For the text-containing cell, return its midpoint in (x, y) coordinate format. 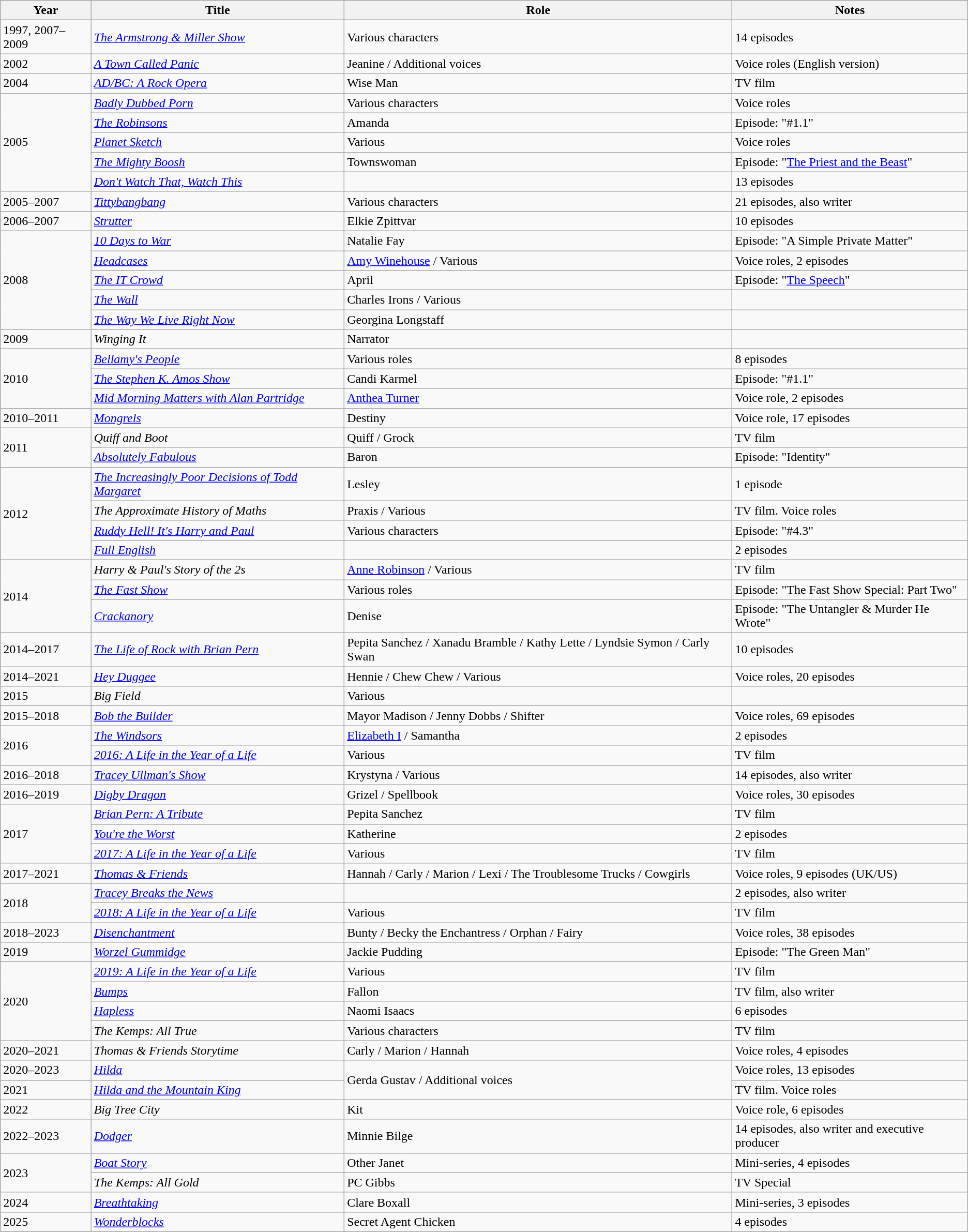
Voice roles, 69 episodes (850, 716)
2022 (46, 1109)
Elizabeth I / Samantha (538, 735)
2018–2023 (46, 933)
Boat Story (217, 1163)
Thomas & Friends (217, 873)
2014–2017 (46, 650)
Hannah / Carly / Marion / Lexi / The Troublesome Trucks / Cowgirls (538, 873)
Naomi Isaacs (538, 1011)
Crackanory (217, 617)
2014 (46, 596)
PC Gibbs (538, 1182)
Krystyna / Various (538, 775)
Grizel / Spellbook (538, 794)
Georgina Longstaff (538, 320)
2022–2023 (46, 1136)
Big Field (217, 696)
Bob the Builder (217, 716)
2020–2021 (46, 1050)
Wise Man (538, 83)
2016 (46, 745)
Worzel Gummidge (217, 952)
The Stephen K. Amos Show (217, 379)
Episode: "The Green Man" (850, 952)
The Kemps: All True (217, 1031)
2016–2019 (46, 794)
2006–2007 (46, 221)
Voice roles, 20 episodes (850, 677)
Voice roles, 38 episodes (850, 933)
Voice roles, 13 episodes (850, 1070)
Wonderblocks (217, 1222)
Big Tree City (217, 1109)
14 episodes, also writer and executive producer (850, 1136)
April (538, 280)
2025 (46, 1222)
Praxis / Various (538, 510)
Voice role, 2 episodes (850, 398)
Gerda Gustav / Additional voices (538, 1080)
14 episodes, also writer (850, 775)
2020 (46, 1001)
The IT Crowd (217, 280)
Pepita Sanchez (538, 814)
8 episodes (850, 359)
Lesley (538, 484)
Episode: "The Fast Show Special: Part Two" (850, 589)
The Mighty Boosh (217, 162)
2016–2018 (46, 775)
Destiny (538, 418)
Full English (217, 550)
14 episodes (850, 37)
Voice roles, 30 episodes (850, 794)
You're the Worst (217, 834)
The Way We Live Right Now (217, 320)
2019: A Life in the Year of a Life (217, 972)
10 Days to War (217, 241)
TV film, also writer (850, 991)
Voice roles, 4 episodes (850, 1050)
Episode: "A Simple Private Matter" (850, 241)
Kit (538, 1109)
The Fast Show (217, 589)
Elkie Zpittvar (538, 221)
2015–2018 (46, 716)
Clare Boxall (538, 1202)
6 episodes (850, 1011)
2011 (46, 447)
21 episodes, also writer (850, 201)
Winging It (217, 339)
Jeanine / Additional voices (538, 64)
Quiff and Boot (217, 438)
2010–2011 (46, 418)
Bellamy's People (217, 359)
Mini-series, 3 episodes (850, 1202)
Ruddy Hell! It's Harry and Paul (217, 530)
Headcases (217, 260)
Other Janet (538, 1163)
Episode: "The Speech" (850, 280)
Anthea Turner (538, 398)
Charles Irons / Various (538, 300)
2018: A Life in the Year of a Life (217, 912)
1997, 2007–2009 (46, 37)
Mid Morning Matters with Alan Partridge (217, 398)
2023 (46, 1173)
Disenchantment (217, 933)
Dodger (217, 1136)
The Kemps: All Gold (217, 1182)
Tracey Breaks the News (217, 893)
2019 (46, 952)
Episode: "The Priest and the Beast" (850, 162)
Anne Robinson / Various (538, 569)
2020–2023 (46, 1070)
13 episodes (850, 182)
Pepita Sanchez / Xanadu Bramble / Kathy Lette / Lyndsie Symon / Carly Swan (538, 650)
The Windsors (217, 735)
Notes (850, 10)
2014–2021 (46, 677)
Amy Winehouse / Various (538, 260)
1 episode (850, 484)
2 episodes, also writer (850, 893)
Harry & Paul's Story of the 2s (217, 569)
The Approximate History of Maths (217, 510)
Fallon (538, 991)
4 episodes (850, 1222)
Bumps (217, 991)
Voice role, 6 episodes (850, 1109)
Brian Pern: A Tribute (217, 814)
Absolutely Fabulous (217, 457)
Townswoman (538, 162)
2002 (46, 64)
Hilda (217, 1070)
2016: A Life in the Year of a Life (217, 755)
2018 (46, 903)
Carly / Marion / Hannah (538, 1050)
Denise (538, 617)
Voice roles, 9 episodes (UK/US) (850, 873)
Tracey Ullman's Show (217, 775)
Minnie Bilge (538, 1136)
Mayor Madison / Jenny Dobbs / Shifter (538, 716)
AD/BC: A Rock Opera (217, 83)
2017: A Life in the Year of a Life (217, 853)
The Armstrong & Miller Show (217, 37)
2005–2007 (46, 201)
Don't Watch That, Watch This (217, 182)
Quiff / Grock (538, 438)
2017 (46, 834)
2015 (46, 696)
2008 (46, 280)
Tittybangbang (217, 201)
Amanda (538, 123)
Episode: "The Untangler & Murder He Wrote" (850, 617)
Hey Duggee (217, 677)
Candi Karmel (538, 379)
Katherine (538, 834)
Thomas & Friends Storytime (217, 1050)
2012 (46, 513)
Voice role, 17 episodes (850, 418)
Voice roles (English version) (850, 64)
Baron (538, 457)
2017–2021 (46, 873)
Narrator (538, 339)
The Increasingly Poor Decisions of Todd Margaret (217, 484)
Hennie / Chew Chew / Various (538, 677)
2009 (46, 339)
2004 (46, 83)
Mongrels (217, 418)
Natalie Fay (538, 241)
2024 (46, 1202)
Hilda and the Mountain King (217, 1090)
Role (538, 10)
Digby Dragon (217, 794)
Secret Agent Chicken (538, 1222)
Badly Dubbed Porn (217, 103)
2005 (46, 142)
Planet Sketch (217, 142)
Episode: "#4.3" (850, 530)
Episode: "Identity" (850, 457)
Bunty / Becky the Enchantress / Orphan / Fairy (538, 933)
The Life of Rock with Brian Pern (217, 650)
2021 (46, 1090)
Hapless (217, 1011)
Jackie Pudding (538, 952)
TV Special (850, 1182)
Mini-series, 4 episodes (850, 1163)
A Town Called Panic (217, 64)
The Wall (217, 300)
Breathtaking (217, 1202)
2010 (46, 379)
Title (217, 10)
Strutter (217, 221)
The Robinsons (217, 123)
Voice roles, 2 episodes (850, 260)
Year (46, 10)
